Scan for the cell matching the given text and deliver its [x, y] coordinate at center. 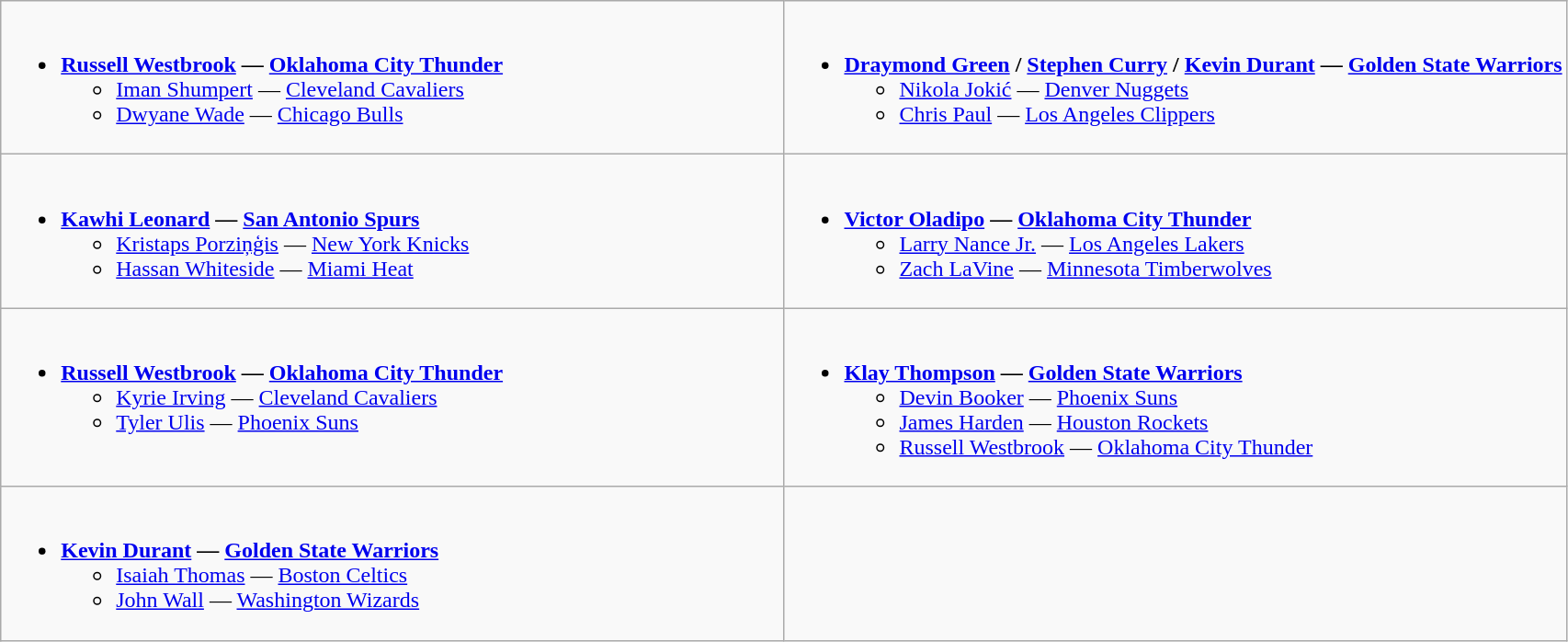
Kevin Durant — Golden State WarriorsIsaiah Thomas — Boston CelticsJohn Wall — Washington Wizards [392, 563]
Draymond Green / Stephen Curry / Kevin Durant — Golden State WarriorsNikola Jokić — Denver NuggetsChris Paul — Los Angeles Clippers [1176, 77]
Victor Oladipo — Oklahoma City ThunderLarry Nance Jr. — Los Angeles LakersZach LaVine — Minnesota Timberwolves [1176, 232]
Kawhi Leonard — San Antonio SpursKristaps Porziņģis — New York KnicksHassan Whiteside — Miami Heat [392, 232]
Klay Thompson — Golden State WarriorsDevin Booker — Phoenix SunsJames Harden — Houston RocketsRussell Westbrook — Oklahoma City Thunder [1176, 397]
Russell Westbrook — Oklahoma City ThunderIman Shumpert — Cleveland CavaliersDwyane Wade — Chicago Bulls [392, 77]
Russell Westbrook — Oklahoma City ThunderKyrie Irving — Cleveland CavaliersTyler Ulis — Phoenix Suns [392, 397]
